Locate the cell with the specified text and output its (X, Y) center coordinate. 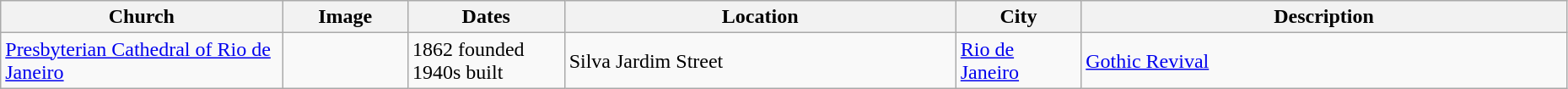
Location (760, 17)
Image (346, 17)
Dates (486, 17)
Rio de Janeiro (1019, 61)
Presbyterian Cathedral of Rio de Janeiro (142, 61)
City (1019, 17)
Gothic Revival (1324, 61)
1862 founded1940s built (486, 61)
Description (1324, 17)
Church (142, 17)
Silva Jardim Street (760, 61)
